Scan for the cell matching the given text and deliver its [X, Y] coordinate at center. 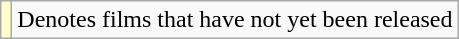
Denotes films that have not yet been released [235, 20]
